From the cell containing the given text, extract its center point as (X, Y) coordinate. 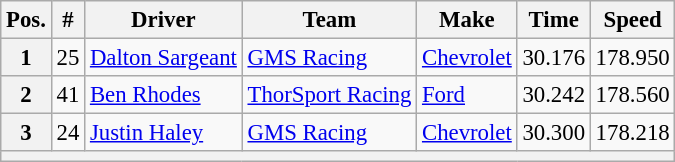
Ford (467, 95)
30.242 (554, 95)
# (68, 20)
41 (68, 95)
Justin Haley (164, 133)
30.300 (554, 133)
30.176 (554, 58)
178.950 (632, 58)
Driver (164, 20)
Dalton Sargeant (164, 58)
ThorSport Racing (329, 95)
178.218 (632, 133)
25 (68, 58)
Team (329, 20)
3 (26, 133)
Time (554, 20)
24 (68, 133)
178.560 (632, 95)
Speed (632, 20)
Make (467, 20)
1 (26, 58)
2 (26, 95)
Pos. (26, 20)
Ben Rhodes (164, 95)
